Search for the cell housing the specified text and yield its (x, y) center coordinate. 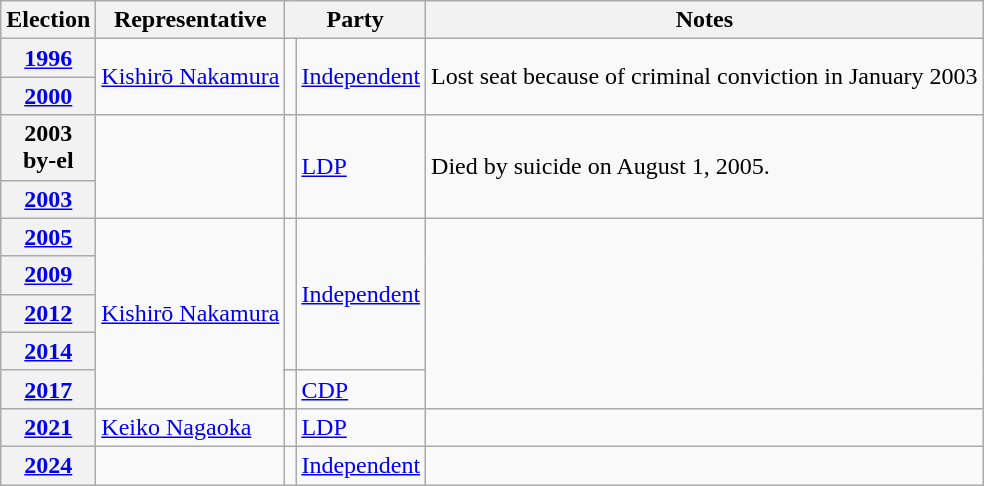
2003by-el (48, 148)
2024 (48, 465)
Party (356, 20)
1996 (48, 58)
CDP (361, 389)
2012 (48, 313)
Representative (190, 20)
2017 (48, 389)
Lost seat because of criminal conviction in January 2003 (705, 77)
2005 (48, 237)
2000 (48, 96)
Keiko Nagaoka (190, 427)
Notes (705, 20)
2021 (48, 427)
2003 (48, 199)
Election (48, 20)
Died by suicide on August 1, 2005. (705, 166)
2009 (48, 275)
2014 (48, 351)
